Return [X, Y] of the center of cell containing provided text 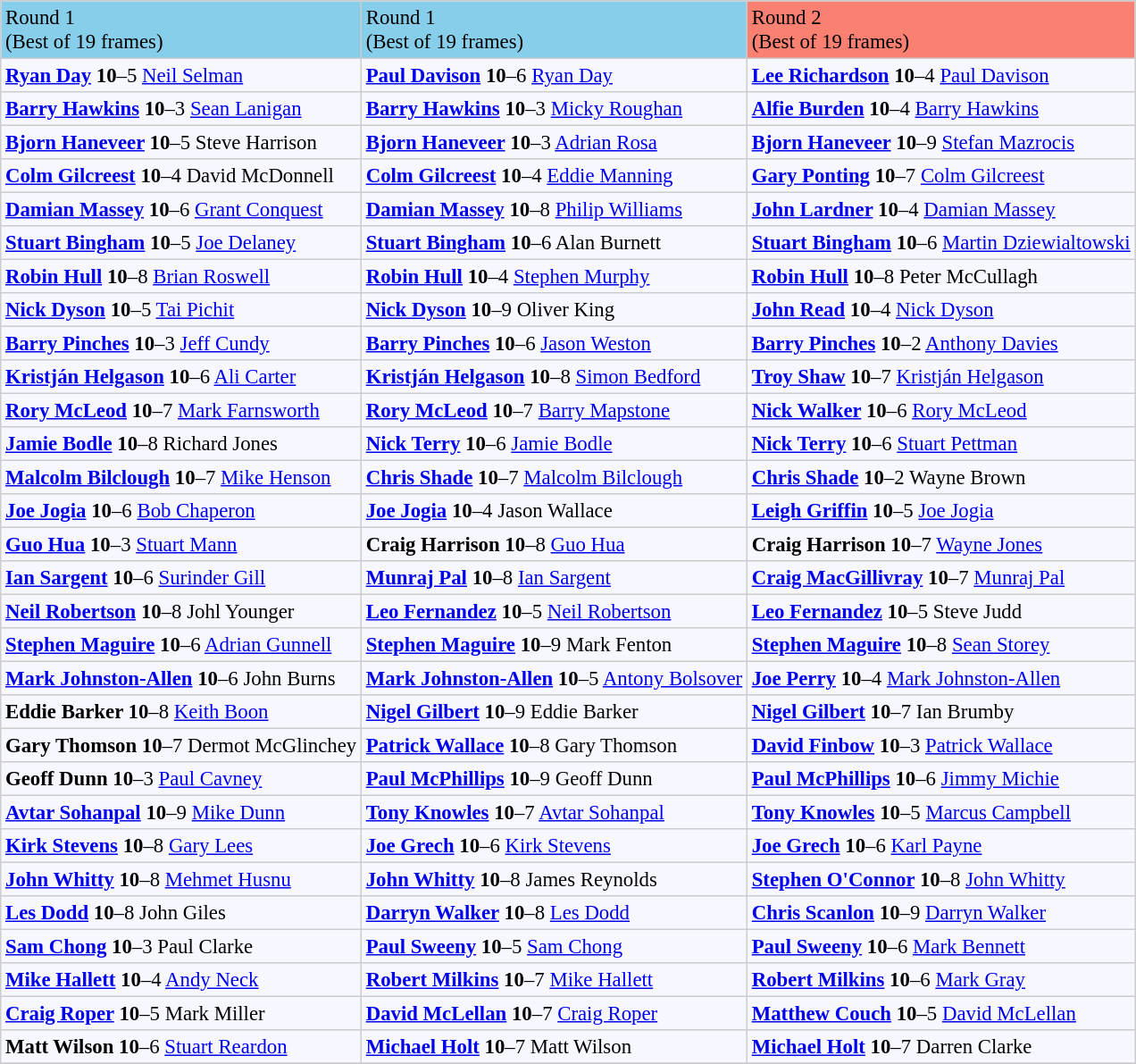
Les Dodd 10–8 John Giles [181, 913]
Craig MacGillivray 10–7 Munraj Pal [941, 578]
Jamie Bodle 10–8 Richard Jones [181, 444]
Joe Perry 10–4 Mark Johnston-Allen [941, 678]
Colm Gilcreest 10–4 David McDonnell [181, 176]
Colm Gilcreest 10–4 Eddie Manning [554, 176]
Paul McPhillips 10–6 Jimmy Michie [941, 779]
Barry Hawkins 10–3 Sean Lanigan [181, 109]
Stephen O'Connor 10–8 John Whitty [941, 879]
Chris Scanlon 10–9 Darryn Walker [941, 913]
Joe Jogia 10–4 Jason Wallace [554, 511]
Stuart Bingham 10–6 Martin Dziewialtowski [941, 243]
Troy Shaw 10–7 Kristján Helgason [941, 377]
Barry Hawkins 10–3 Micky Roughan [554, 109]
Leigh Griffin 10–5 Joe Jogia [941, 511]
Michael Holt 10–7 Darren Clarke [941, 1047]
Barry Pinches 10–2 Anthony Davies [941, 343]
John Whitty 10–8 Mehmet Husnu [181, 879]
Rory McLeod 10–7 Barry Mapstone [554, 410]
Bjorn Haneveer 10–3 Adrian Rosa [554, 142]
Matthew Couch 10–5 David McLellan [941, 1013]
Mark Johnston-Allen 10–6 John Burns [181, 678]
Chris Shade 10–7 Malcolm Bilclough [554, 477]
Stephen Maguire 10–6 Adrian Gunnell [181, 645]
Paul McPhillips 10–9 Geoff Dunn [554, 779]
Craig Harrison 10–7 Wayne Jones [941, 544]
Paul Davison 10–6 Ryan Day [554, 75]
Patrick Wallace 10–8 Gary Thomson [554, 745]
Kristján Helgason 10–6 Ali Carter [181, 377]
Eddie Barker 10–8 Keith Boon [181, 712]
Mike Hallett 10–4 Andy Neck [181, 980]
Bjorn Haneveer 10–9 Stefan Mazrocis [941, 142]
Chris Shade 10–2 Wayne Brown [941, 477]
Nick Dyson 10–9 Oliver King [554, 310]
Lee Richardson 10–4 Paul Davison [941, 75]
Barry Pinches 10–6 Jason Weston [554, 343]
Kirk Stevens 10–8 Gary Lees [181, 846]
Paul Sweeny 10–6 Mark Bennett [941, 946]
Rory McLeod 10–7 Mark Farnsworth [181, 410]
Paul Sweeny 10–5 Sam Chong [554, 946]
Robert Milkins 10–7 Mike Hallett [554, 980]
Alfie Burden 10–4 Barry Hawkins [941, 109]
John Lardner 10–4 Damian Massey [941, 209]
Darryn Walker 10–8 Les Dodd [554, 913]
Robin Hull 10–8 Peter McCullagh [941, 276]
Stuart Bingham 10–6 Alan Burnett [554, 243]
Nick Terry 10–6 Jamie Bodle [554, 444]
Ryan Day 10–5 Neil Selman [181, 75]
David Finbow 10–3 Patrick Wallace [941, 745]
Damian Massey 10–6 Grant Conquest [181, 209]
Round 2(Best of 19 frames) [941, 29]
Bjorn Haneveer 10–5 Steve Harrison [181, 142]
David McLellan 10–7 Craig Roper [554, 1013]
Stuart Bingham 10–5 Joe Delaney [181, 243]
Sam Chong 10–3 Paul Clarke [181, 946]
Nick Terry 10–6 Stuart Pettman [941, 444]
Leo Fernandez 10–5 Neil Robertson [554, 611]
Munraj Pal 10–8 Ian Sargent [554, 578]
Neil Robertson 10–8 Johl Younger [181, 611]
Nigel Gilbert 10–9 Eddie Barker [554, 712]
Michael Holt 10–7 Matt Wilson [554, 1047]
Joe Jogia 10–6 Bob Chaperon [181, 511]
Matt Wilson 10–6 Stuart Reardon [181, 1047]
Craig Roper 10–5 Mark Miller [181, 1013]
Guo Hua 10–3 Stuart Mann [181, 544]
Stephen Maguire 10–8 Sean Storey [941, 645]
Robert Milkins 10–6 Mark Gray [941, 980]
Tony Knowles 10–5 Marcus Campbell [941, 812]
Mark Johnston-Allen 10–5 Antony Bolsover [554, 678]
Joe Grech 10–6 Karl Payne [941, 846]
Damian Massey 10–8 Philip Williams [554, 209]
Tony Knowles 10–7 Avtar Sohanpal [554, 812]
John Whitty 10–8 James Reynolds [554, 879]
Gary Ponting 10–7 Colm Gilcreest [941, 176]
Leo Fernandez 10–5 Steve Judd [941, 611]
Nigel Gilbert 10–7 Ian Brumby [941, 712]
Robin Hull 10–8 Brian Roswell [181, 276]
Craig Harrison 10–8 Guo Hua [554, 544]
Nick Dyson 10–5 Tai Pichit [181, 310]
Ian Sargent 10–6 Surinder Gill [181, 578]
Joe Grech 10–6 Kirk Stevens [554, 846]
Malcolm Bilclough 10–7 Mike Henson [181, 477]
Gary Thomson 10–7 Dermot McGlinchey [181, 745]
Barry Pinches 10–3 Jeff Cundy [181, 343]
Stephen Maguire 10–9 Mark Fenton [554, 645]
Robin Hull 10–4 Stephen Murphy [554, 276]
John Read 10–4 Nick Dyson [941, 310]
Nick Walker 10–6 Rory McLeod [941, 410]
Kristján Helgason 10–8 Simon Bedford [554, 377]
Avtar Sohanpal 10–9 Mike Dunn [181, 812]
Geoff Dunn 10–3 Paul Cavney [181, 779]
